Output the (x, y) coordinate of the center of the cell containing the given text.  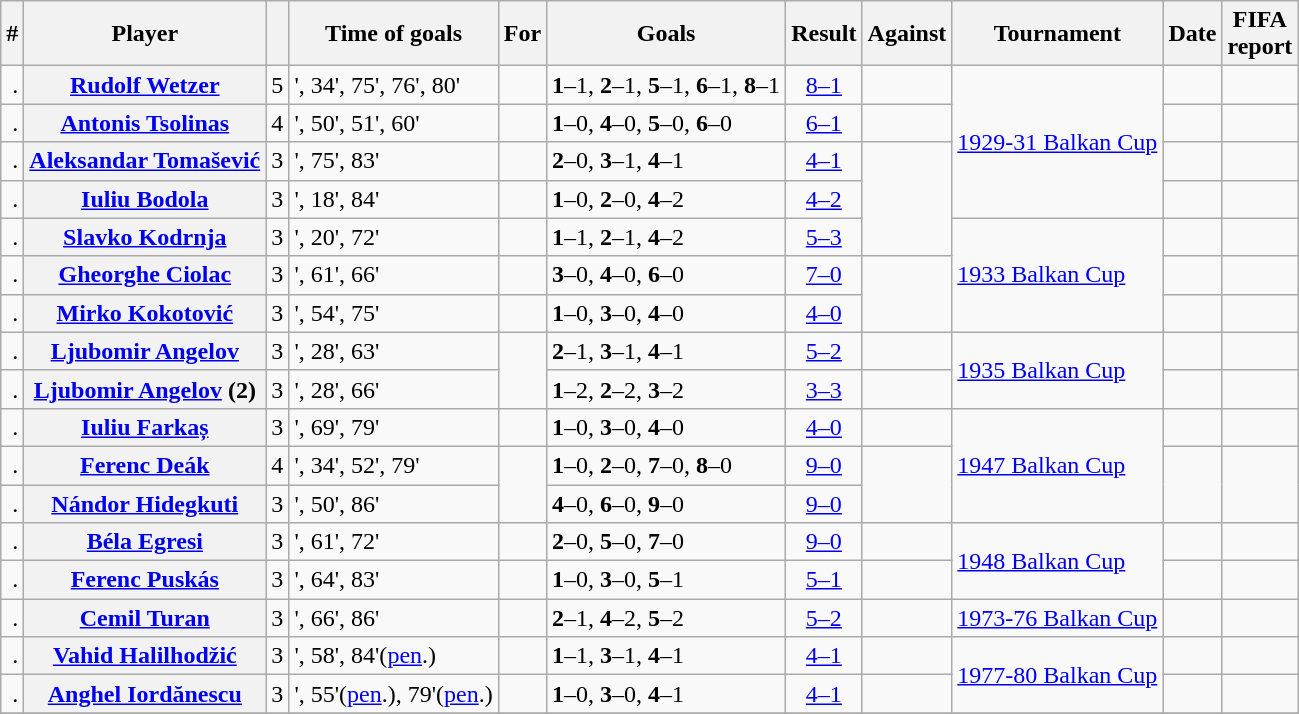
4–0, 6–0, 9–0 (666, 503)
Goals (666, 34)
1935 Balkan Cup (1058, 370)
6–1 (824, 123)
FIFAreport (1260, 34)
Mirko Kokotović (145, 313)
5–3 (824, 237)
8–1 (824, 85)
2–0, 3–1, 4–1 (666, 161)
Iuliu Farkaș (145, 427)
1977-80 Balkan Cup (1058, 675)
', 20', 72' (394, 237)
Gheorghe Ciolac (145, 275)
1–1, 3–1, 4–1 (666, 656)
1948 Balkan Cup (1058, 561)
Player (145, 34)
', 61', 66' (394, 275)
Antonis Tsolinas (145, 123)
Ljubomir Angelov (2) (145, 389)
1929-31 Balkan Cup (1058, 142)
', 55'(pen.), 79'(pen.) (394, 694)
1–1, 2–1, 5–1, 6–1, 8–1 (666, 85)
', 58', 84'(pen.) (394, 656)
Anghel Iordănescu (145, 694)
1–0, 3–0, 4–1 (666, 694)
Tournament (1058, 34)
Slavko Kodrnja (145, 237)
1973-76 Balkan Cup (1058, 618)
', 66', 86' (394, 618)
1–1, 2–1, 4–2 (666, 237)
', 28', 66' (394, 389)
Iuliu Bodola (145, 199)
', 50', 86' (394, 503)
Cemil Turan (145, 618)
1947 Balkan Cup (1058, 465)
', 64', 83' (394, 580)
1–0, 2–0, 7–0, 8–0 (666, 465)
7–0 (824, 275)
', 69', 79' (394, 427)
1–0, 2–0, 4–2 (666, 199)
5–1 (824, 580)
Time of goals (394, 34)
Ferenc Puskás (145, 580)
1–0, 4–0, 5–0, 6–0 (666, 123)
Result (824, 34)
', 28', 63' (394, 351)
', 18', 84' (394, 199)
Aleksandar Tomašević (145, 161)
Rudolf Wetzer (145, 85)
Vahid Halilhodžić (145, 656)
5 (278, 85)
', 34', 52', 79' (394, 465)
Nándor Hidegkuti (145, 503)
3–3 (824, 389)
', 61', 72' (394, 542)
Béla Egresi (145, 542)
3–0, 4–0, 6–0 (666, 275)
For (522, 34)
Ljubomir Angelov (145, 351)
1–2, 2–2, 3–2 (666, 389)
# (12, 34)
', 50', 51', 60' (394, 123)
Date (1192, 34)
', 54', 75' (394, 313)
1–0, 3–0, 5–1 (666, 580)
Against (907, 34)
2–0, 5–0, 7–0 (666, 542)
', 75', 83' (394, 161)
1933 Balkan Cup (1058, 275)
4–2 (824, 199)
2–1, 4–2, 5–2 (666, 618)
2–1, 3–1, 4–1 (666, 351)
Ferenc Deák (145, 465)
', 34', 75', 76', 80' (394, 85)
